Determine the (X, Y) coordinate at the center of the cell enclosing the given text.  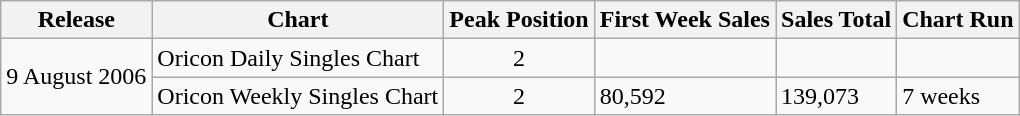
7 weeks (958, 96)
Oricon Weekly Singles Chart (298, 96)
139,073 (836, 96)
Chart Run (958, 20)
Sales Total (836, 20)
First Week Sales (684, 20)
9 August 2006 (76, 77)
Peak Position (519, 20)
80,592 (684, 96)
Chart (298, 20)
Release (76, 20)
Oricon Daily Singles Chart (298, 58)
